Find where the given text appears and provide that cell's center as (x, y) coordinate. 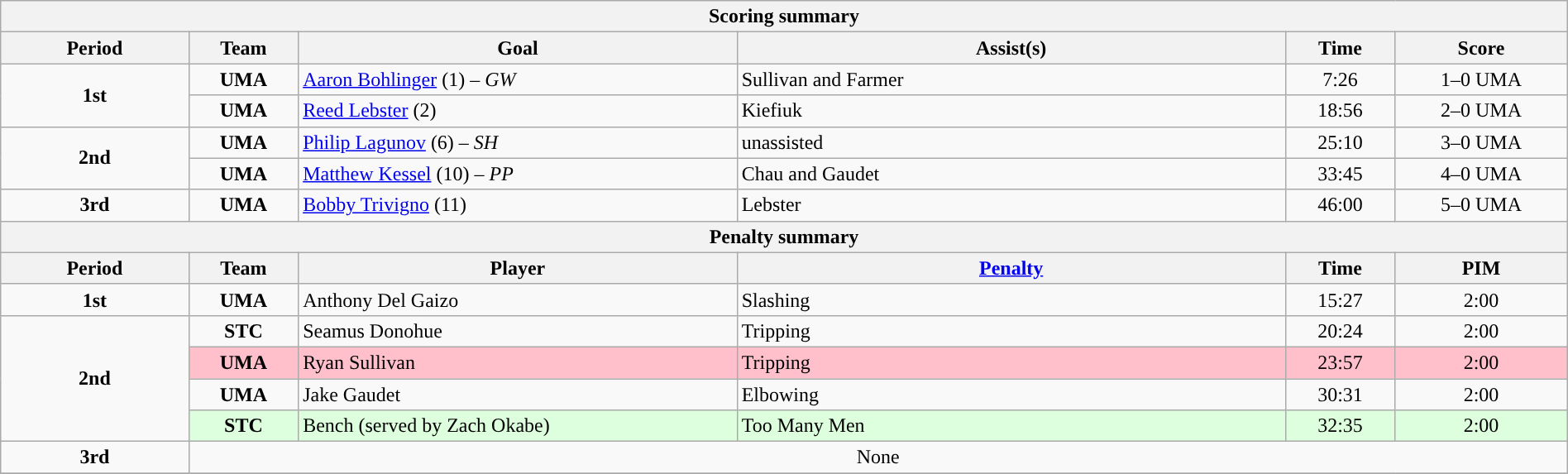
Kiefiuk (1011, 111)
Too Many Men (1011, 426)
Lebster (1011, 205)
None (878, 457)
30:31 (1340, 395)
PIM (1481, 268)
Goal (518, 48)
Ryan Sullivan (518, 362)
Anthony Del Gaizo (518, 299)
Slashing (1011, 299)
Matthew Kessel (10) – PP (518, 174)
2–0 UMA (1481, 111)
Bobby Trivigno (11) (518, 205)
1–0 UMA (1481, 79)
unassisted (1011, 142)
Seamus Donohue (518, 331)
Scoring summary (784, 17)
7:26 (1340, 79)
Reed Lebster (2) (518, 111)
46:00 (1340, 205)
5–0 UMA (1481, 205)
Sullivan and Farmer (1011, 79)
25:10 (1340, 142)
32:35 (1340, 426)
Bench (served by Zach Okabe) (518, 426)
Chau and Gaudet (1011, 174)
33:45 (1340, 174)
Score (1481, 48)
20:24 (1340, 331)
Player (518, 268)
15:27 (1340, 299)
Philip Lagunov (6) – SH (518, 142)
Penalty summary (784, 237)
3–0 UMA (1481, 142)
Jake Gaudet (518, 395)
Assist(s) (1011, 48)
Elbowing (1011, 395)
23:57 (1340, 362)
18:56 (1340, 111)
Aaron Bohlinger (1) – GW (518, 79)
4–0 UMA (1481, 174)
Penalty (1011, 268)
